Locate the cell with the specified text and output its (x, y) center coordinate. 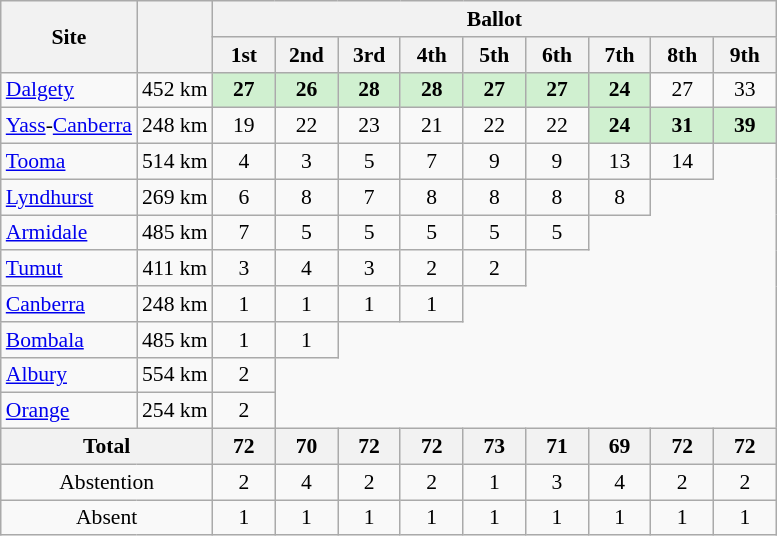
Dalgety (69, 90)
514 km (174, 162)
Armidale (69, 233)
6 (244, 197)
39 (746, 126)
Bombala (69, 340)
2nd (306, 55)
Yass-Canberra (69, 126)
411 km (174, 269)
254 km (174, 411)
Site (69, 36)
26 (306, 90)
6th (558, 55)
70 (306, 447)
4th (432, 55)
31 (682, 126)
5th (494, 55)
33 (746, 90)
19 (244, 126)
Total (107, 447)
23 (370, 126)
554 km (174, 375)
69 (620, 447)
3rd (370, 55)
Tumut (69, 269)
9th (746, 55)
Tooma (69, 162)
Albury (69, 375)
13 (620, 162)
Lyndhurst (69, 197)
Orange (69, 411)
Absent (107, 518)
Ballot (495, 19)
21 (432, 126)
71 (558, 447)
14 (682, 162)
Abstention (107, 482)
Canberra (69, 304)
73 (494, 447)
8th (682, 55)
269 km (174, 197)
452 km (174, 90)
7th (620, 55)
1st (244, 55)
